Locate the cell with the specified text and output its (X, Y) center coordinate. 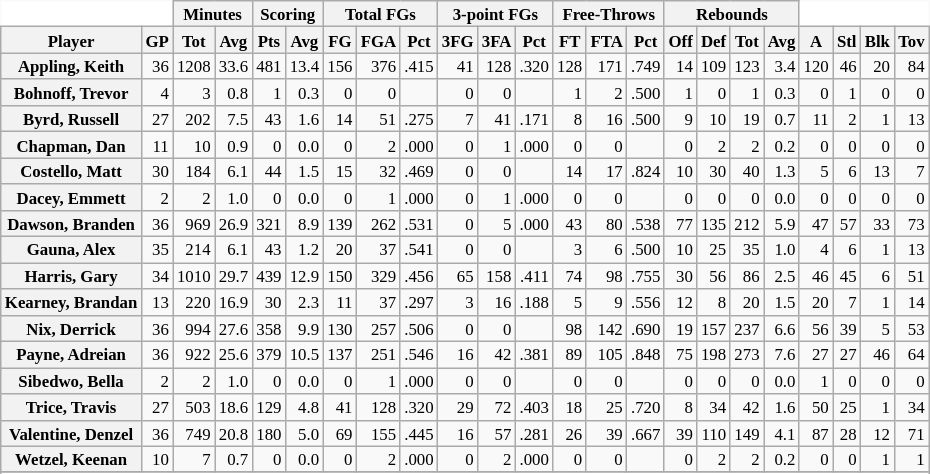
45 (847, 276)
184 (194, 171)
1.3 (782, 171)
Blk (878, 40)
158 (497, 276)
0.9 (234, 145)
1208 (194, 66)
Dacey, Emmett (72, 197)
33.6 (234, 66)
.541 (419, 250)
29 (458, 407)
3.4 (782, 66)
Minutes (212, 14)
Appling, Keith (72, 66)
89 (570, 355)
17 (606, 171)
109 (714, 66)
Total FGs (380, 14)
129 (268, 407)
18.6 (234, 407)
251 (379, 355)
50 (816, 407)
155 (379, 433)
105 (606, 355)
Wetzel, Keenan (72, 459)
3-point FGs (496, 14)
.667 (646, 433)
969 (194, 224)
10.5 (305, 355)
212 (746, 224)
Free-Throws (608, 14)
.456 (419, 276)
71 (912, 433)
220 (194, 302)
214 (194, 250)
.824 (646, 171)
5.9 (782, 224)
29.7 (234, 276)
44 (268, 171)
87 (816, 433)
80 (606, 224)
Valentine, Denzel (72, 433)
.381 (534, 355)
7.6 (782, 355)
.469 (419, 171)
65 (458, 276)
86 (746, 276)
139 (340, 224)
53 (912, 328)
.720 (646, 407)
922 (194, 355)
Player (72, 40)
120 (816, 66)
8.9 (305, 224)
994 (194, 328)
Nix, Derrick (72, 328)
257 (379, 328)
Gauna, Alex (72, 250)
28 (847, 433)
FTA (606, 40)
1010 (194, 276)
749 (194, 433)
329 (379, 276)
.556 (646, 302)
.411 (534, 276)
7.5 (234, 119)
.275 (419, 119)
Rebounds (732, 14)
439 (268, 276)
321 (268, 224)
503 (194, 407)
13.4 (305, 66)
180 (268, 433)
3FA (497, 40)
18 (570, 407)
Chapman, Dan (72, 145)
.297 (419, 302)
Harris, Gary (72, 276)
123 (746, 66)
4.8 (305, 407)
135 (714, 224)
273 (746, 355)
Def (714, 40)
198 (714, 355)
73 (912, 224)
379 (268, 355)
Kearney, Brandan (72, 302)
.546 (419, 355)
64 (912, 355)
Sibedwo, Bella (72, 381)
33 (878, 224)
.755 (646, 276)
202 (194, 119)
6.6 (782, 328)
FG (340, 40)
5.0 (305, 433)
.848 (646, 355)
FT (570, 40)
40 (746, 171)
.415 (419, 66)
.403 (534, 407)
Stl (847, 40)
47 (816, 224)
149 (746, 433)
9.9 (305, 328)
.749 (646, 66)
.690 (646, 328)
Pts (268, 40)
3FG (458, 40)
20.8 (234, 433)
376 (379, 66)
A (816, 40)
GP (157, 40)
75 (680, 355)
72 (497, 407)
.188 (534, 302)
Bohnoff, Trevor (72, 93)
74 (570, 276)
.171 (534, 119)
0.8 (234, 93)
77 (680, 224)
Payne, Adreian (72, 355)
1.2 (305, 250)
2.3 (305, 302)
130 (340, 328)
15 (340, 171)
Costello, Matt (72, 171)
481 (268, 66)
237 (746, 328)
110 (714, 433)
137 (340, 355)
Tov (912, 40)
157 (714, 328)
25.6 (234, 355)
26 (570, 433)
Scoring (288, 14)
Off (680, 40)
150 (340, 276)
FGA (379, 40)
358 (268, 328)
.531 (419, 224)
12.9 (305, 276)
16.9 (234, 302)
4.1 (782, 433)
27.6 (234, 328)
2.5 (782, 276)
262 (379, 224)
Byrd, Russell (72, 119)
26.9 (234, 224)
.281 (534, 433)
.538 (646, 224)
Trice, Travis (72, 407)
.445 (419, 433)
69 (340, 433)
156 (340, 66)
142 (606, 328)
.506 (419, 328)
84 (912, 66)
171 (606, 66)
32 (379, 171)
Dawson, Branden (72, 224)
